Identify which cell holds the provided text, then report its (x, y) central coordinate. 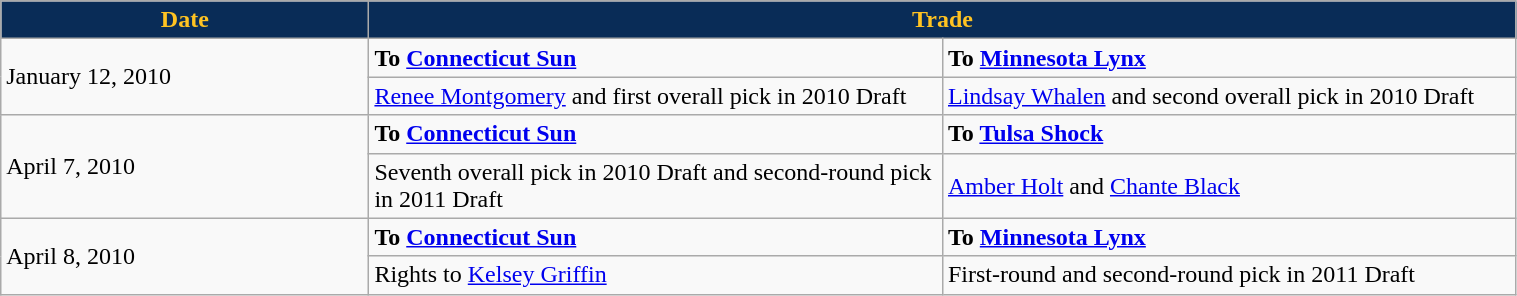
April 8, 2010 (185, 256)
Rights to Kelsey Griffin (656, 275)
First-round and second-round pick in 2011 Draft (1229, 275)
Date (185, 20)
To Tulsa Shock (1229, 134)
Renee Montgomery and first overall pick in 2010 Draft (656, 96)
April 7, 2010 (185, 166)
Trade (942, 20)
January 12, 2010 (185, 77)
Lindsay Whalen and second overall pick in 2010 Draft (1229, 96)
Seventh overall pick in 2010 Draft and second-round pick in 2011 Draft (656, 186)
Amber Holt and Chante Black (1229, 186)
